From the cell containing the given text, extract its center point as [X, Y] coordinate. 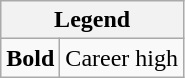
Legend [92, 20]
Bold [30, 58]
Career high [122, 58]
